Detect which cell encompasses the target text, then output its (x, y) center coordinate. 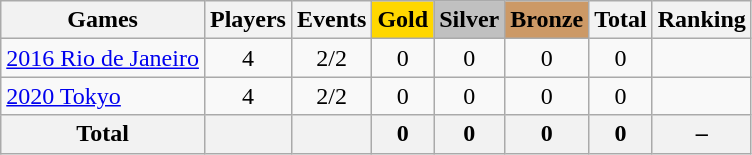
– (702, 134)
Gold (403, 20)
Games (103, 20)
Silver (470, 20)
Players (248, 20)
2016 Rio de Janeiro (103, 58)
Bronze (547, 20)
Ranking (702, 20)
Events (331, 20)
2020 Tokyo (103, 96)
